From the cell containing the given text, extract its center point as (X, Y) coordinate. 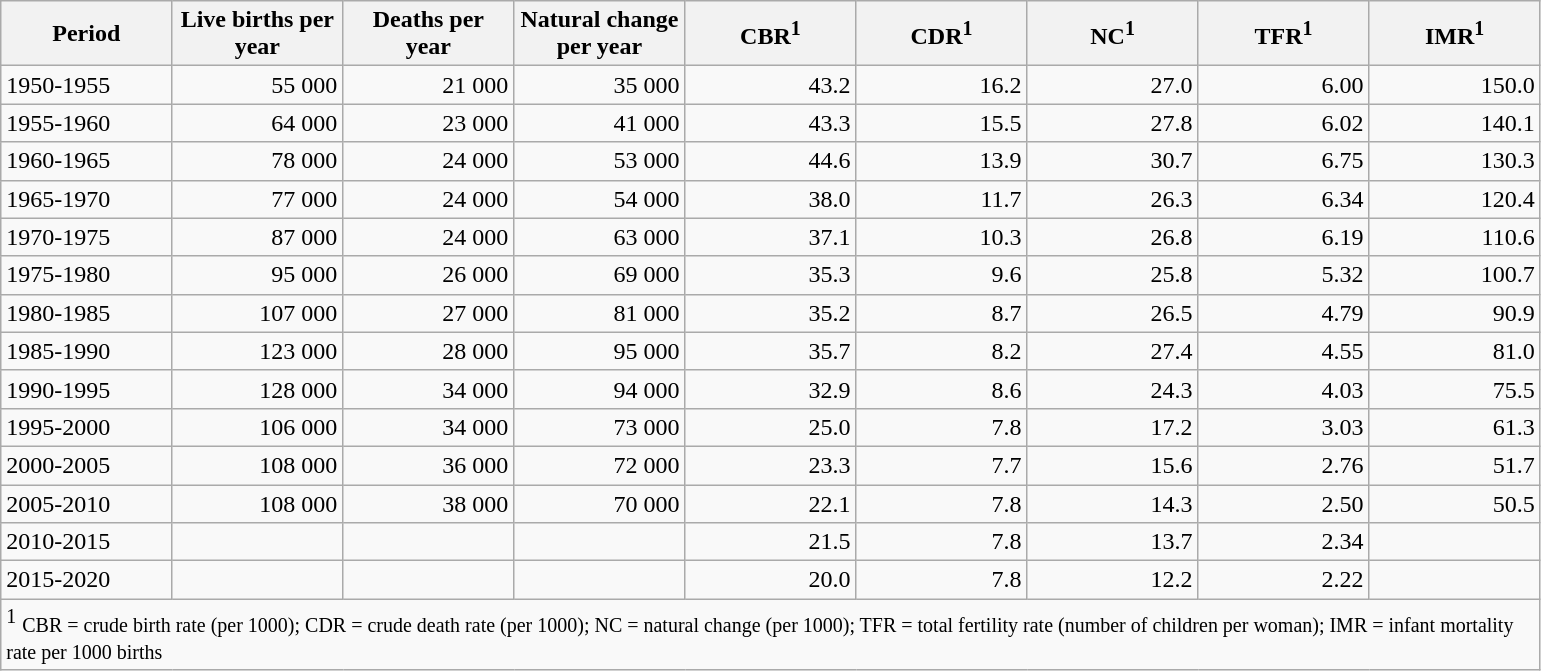
NC1 (1112, 34)
CBR1 (770, 34)
TFR1 (1284, 34)
70 000 (600, 503)
69 000 (600, 275)
15.6 (1112, 465)
Live births per year (258, 34)
23 000 (428, 123)
12.2 (1112, 580)
1955-1960 (86, 123)
2.76 (1284, 465)
6.34 (1284, 199)
27.4 (1112, 351)
75.5 (1454, 389)
1990-1995 (86, 389)
26.8 (1112, 237)
100.7 (1454, 275)
CDR1 (942, 34)
22.1 (770, 503)
8.7 (942, 313)
8.2 (942, 351)
Natural change per year (600, 34)
30.7 (1112, 161)
38 000 (428, 503)
6.75 (1284, 161)
10.3 (942, 237)
15.5 (942, 123)
13.7 (1112, 542)
26 000 (428, 275)
2010-2015 (86, 542)
35 000 (600, 85)
4.79 (1284, 313)
128 000 (258, 389)
77 000 (258, 199)
1985-1990 (86, 351)
81 000 (600, 313)
6.02 (1284, 123)
Period (86, 34)
28 000 (428, 351)
14.3 (1112, 503)
43.2 (770, 85)
106 000 (258, 427)
9.6 (942, 275)
120.4 (1454, 199)
2.50 (1284, 503)
37.1 (770, 237)
8.6 (942, 389)
130.3 (1454, 161)
54 000 (600, 199)
55 000 (258, 85)
1950-1955 (86, 85)
1970-1975 (86, 237)
27 000 (428, 313)
81.0 (1454, 351)
16.2 (942, 85)
21.5 (770, 542)
6.00 (1284, 85)
43.3 (770, 123)
4.03 (1284, 389)
107 000 (258, 313)
23.3 (770, 465)
2005-2010 (86, 503)
20.0 (770, 580)
2000-2005 (86, 465)
2.34 (1284, 542)
25.8 (1112, 275)
61.3 (1454, 427)
110.6 (1454, 237)
6.19 (1284, 237)
1980-1985 (86, 313)
27.0 (1112, 85)
44.6 (770, 161)
1960-1965 (86, 161)
50.5 (1454, 503)
27.8 (1112, 123)
87 000 (258, 237)
IMR1 (1454, 34)
11.7 (942, 199)
5.32 (1284, 275)
13.9 (942, 161)
25.0 (770, 427)
35.7 (770, 351)
1975-1980 (86, 275)
53 000 (600, 161)
51.7 (1454, 465)
2.22 (1284, 580)
38.0 (770, 199)
150.0 (1454, 85)
24.3 (1112, 389)
94 000 (600, 389)
3.03 (1284, 427)
4.55 (1284, 351)
35.2 (770, 313)
Deaths per year (428, 34)
41 000 (600, 123)
35.3 (770, 275)
26.3 (1112, 199)
36 000 (428, 465)
21 000 (428, 85)
73 000 (600, 427)
64 000 (258, 123)
7.7 (942, 465)
26.5 (1112, 313)
32.9 (770, 389)
63 000 (600, 237)
17.2 (1112, 427)
2015-2020 (86, 580)
90.9 (1454, 313)
1965-1970 (86, 199)
78 000 (258, 161)
1995-2000 (86, 427)
72 000 (600, 465)
123 000 (258, 351)
140.1 (1454, 123)
